From the cell containing the given text, extract its center point as [x, y] coordinate. 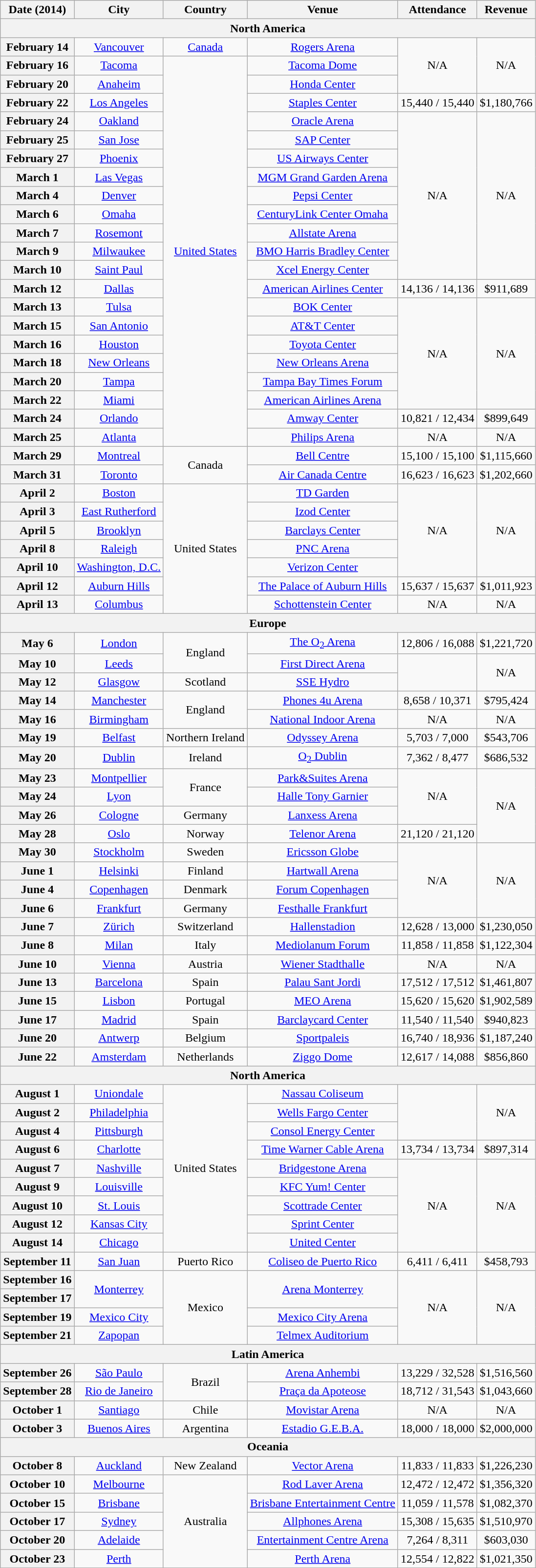
June 17 [37, 1020]
Rio de Janeiro [119, 1391]
East Rutherford [119, 511]
Dublin [119, 758]
Sprint Center [322, 1224]
August 4 [37, 1131]
SSE Hydro [322, 682]
MEO Arena [322, 1001]
Louisville [119, 1187]
12,554 / 12,822 [437, 1558]
Vienna [119, 963]
New Zealand [205, 1465]
18,000 / 18,000 [437, 1428]
Scottrade Center [322, 1205]
Izod Center [322, 511]
August 14 [37, 1242]
Oslo [119, 834]
Montpellier [119, 778]
Omaha [119, 214]
Philips Arena [322, 437]
Columbus [119, 605]
Oceania [268, 1447]
$1,516,560 [506, 1373]
Scotland [205, 682]
March 25 [37, 437]
March 24 [37, 418]
Sydney [119, 1521]
October 15 [37, 1503]
Amsterdam [119, 1057]
August 10 [37, 1205]
O2 Dublin [322, 758]
March 12 [37, 289]
Sweden [205, 852]
Norway [205, 834]
First Direct Arena [322, 663]
Rogers Arena [322, 47]
Rosemont [119, 233]
New Orleans [119, 363]
Argentina [205, 1428]
Switzerland [205, 926]
15,440 / 15,440 [437, 103]
Consol Energy Center [322, 1131]
Oakland [119, 121]
October 8 [37, 1465]
$899,649 [506, 418]
Honda Center [322, 84]
Brisbane [119, 1503]
Rod Laver Arena [322, 1484]
Barcelona [119, 983]
Barclaycard Center [322, 1020]
Charlotte [119, 1150]
Santiago [119, 1410]
CenturyLink Center Omaha [322, 214]
June 10 [37, 963]
PNC Arena [322, 549]
Tampa [119, 381]
13,734 / 13,734 [437, 1150]
Allstate Arena [322, 233]
Nashville [119, 1168]
April 3 [37, 511]
Philadelphia [119, 1112]
Montreal [119, 456]
San Jose [119, 140]
Barclays Center [322, 530]
September 21 [37, 1336]
City [119, 10]
Anaheim [119, 84]
Verizon Center [322, 567]
Movistar Arena [322, 1410]
March 16 [37, 344]
Birmingham [119, 719]
June 8 [37, 945]
Nassau Coliseum [322, 1094]
April 8 [37, 549]
11,833 / 11,833 [437, 1465]
March 13 [37, 307]
Toyota Center [322, 344]
MGM Grand Garden Arena [322, 177]
$1,461,807 [506, 983]
September 17 [37, 1298]
Orlando [119, 418]
Denver [119, 195]
16,740 / 18,936 [437, 1038]
Xcel Energy Center [322, 270]
$1,043,660 [506, 1391]
May 19 [37, 737]
Tacoma Dome [322, 65]
Monterrey [119, 1289]
Tacoma [119, 65]
February 14 [37, 47]
Oracle Arena [322, 121]
Arena Anhembi [322, 1373]
Telenor Arena [322, 834]
August 1 [37, 1094]
Perth Arena [322, 1558]
June 4 [37, 889]
15,620 / 15,620 [437, 1001]
Leeds [119, 663]
March 20 [37, 381]
Copenhagen [119, 889]
Brazil [205, 1382]
Washington, D.C. [119, 567]
15,308 / 15,635 [437, 1521]
$1,221,720 [506, 643]
France [205, 787]
Date (2014) [37, 10]
12,617 / 14,088 [437, 1057]
Milwaukee [119, 251]
May 28 [37, 834]
Wells Fargo Center [322, 1112]
$1,187,240 [506, 1038]
TD Garden [322, 493]
March 29 [37, 456]
12,628 / 13,000 [437, 926]
$1,230,050 [506, 926]
Allphones Arena [322, 1521]
February 20 [37, 84]
18,712 / 31,543 [437, 1391]
12,806 / 16,088 [437, 643]
Phones 4u Arena [322, 700]
Italy [205, 945]
Wiener Stadthalle [322, 963]
Amway Center [322, 418]
Denmark [205, 889]
Toronto [119, 474]
$2,000,000 [506, 1428]
$1,082,370 [506, 1503]
Staples Center [322, 103]
March 22 [37, 400]
Belgium [205, 1038]
August 7 [37, 1168]
August 12 [37, 1224]
Praça da Apoteose [322, 1391]
Bell Centre [322, 456]
August 9 [37, 1187]
$795,424 [506, 700]
St. Louis [119, 1205]
Schottenstein Center [322, 605]
March 31 [37, 474]
March 15 [37, 326]
September 28 [37, 1391]
June 1 [37, 871]
London [119, 643]
September 19 [37, 1317]
Mexico [205, 1308]
Mexico City Arena [322, 1317]
$543,706 [506, 737]
Halle Tony Garnier [322, 796]
11,858 / 11,858 [437, 945]
15,637 / 15,637 [437, 586]
Pepsi Center [322, 195]
$1,356,320 [506, 1484]
Brooklyn [119, 530]
Tampa Bay Times Forum [322, 381]
Austria [205, 963]
March 6 [37, 214]
11,059 / 11,578 [437, 1503]
6,411 / 6,411 [437, 1261]
17,512 / 17,512 [437, 983]
Kansas City [119, 1224]
April 13 [37, 605]
15,100 / 15,100 [437, 456]
Portugal [205, 1001]
Buenos Aires [119, 1428]
May 24 [37, 796]
Saint Paul [119, 270]
$897,314 [506, 1150]
SAP Center [322, 140]
Attendance [437, 10]
Madrid [119, 1020]
May 16 [37, 719]
San Antonio [119, 326]
Glasgow [119, 682]
Sportpaleis [322, 1038]
June 6 [37, 908]
$1,011,923 [506, 586]
February 27 [37, 158]
February 22 [37, 103]
Dallas [119, 289]
US Airways Center [322, 158]
Boston [119, 493]
United Center [322, 1242]
Las Vegas [119, 177]
June 20 [37, 1038]
March 1 [37, 177]
Forum Copenhagen [322, 889]
Coliseo de Puerto Rico [322, 1261]
March 18 [37, 363]
KFC Yum! Center [322, 1187]
June 15 [37, 1001]
Chile [205, 1410]
Phoenix [119, 158]
August 2 [37, 1112]
AT&T Center [322, 326]
The O2 Arena [322, 643]
21,120 / 21,120 [437, 834]
12,472 / 12,472 [437, 1484]
Chicago [119, 1242]
Zürich [119, 926]
June 13 [37, 983]
Milan [119, 945]
$940,823 [506, 1020]
October 10 [37, 1484]
February 25 [37, 140]
$1,226,230 [506, 1465]
10,821 / 12,434 [437, 418]
Adelaide [119, 1540]
Time Warner Cable Arena [322, 1150]
October 17 [37, 1521]
May 14 [37, 700]
April 5 [37, 530]
March 7 [37, 233]
American Airlines Center [322, 289]
May 20 [37, 758]
Stockholm [119, 852]
7,362 / 8,477 [437, 758]
Europe [268, 623]
BMO Harris Bradley Center [322, 251]
April 10 [37, 567]
March 4 [37, 195]
February 24 [37, 121]
16,623 / 16,623 [437, 474]
The Palace of Auburn Hills [322, 586]
Odyssey Arena [322, 737]
Telmex Auditorium [322, 1336]
Ireland [205, 758]
Festhalle Frankfurt [322, 908]
February 16 [37, 65]
October 23 [37, 1558]
Belfast [119, 737]
Mediolanum Forum [322, 945]
May 23 [37, 778]
Country [205, 10]
New Orleans Arena [322, 363]
Palau Sant Jordi [322, 983]
April 12 [37, 586]
September 26 [37, 1373]
June 22 [37, 1057]
March 10 [37, 270]
5,703 / 7,000 [437, 737]
Manchester [119, 700]
BOK Center [322, 307]
Auburn Hills [119, 586]
May 6 [37, 643]
Helsinki [119, 871]
$1,122,304 [506, 945]
Melbourne [119, 1484]
Lanxess Arena [322, 815]
Zapopan [119, 1336]
September 16 [37, 1280]
São Paulo [119, 1373]
April 2 [37, 493]
Atlanta [119, 437]
Brisbane Entertainment Centre [322, 1503]
Frankfurt [119, 908]
Revenue [506, 10]
September 11 [37, 1261]
October 20 [37, 1540]
Entertainment Centre Arena [322, 1540]
$458,793 [506, 1261]
$1,115,660 [506, 456]
San Juan [119, 1261]
Air Canada Centre [322, 474]
Perth [119, 1558]
Tulsa [119, 307]
Park&Suites Arena [322, 778]
May 10 [37, 663]
14,136 / 14,136 [437, 289]
Los Angeles [119, 103]
August 6 [37, 1150]
Lisbon [119, 1001]
Bridgestone Arena [322, 1168]
Mexico City [119, 1317]
13,229 / 32,528 [437, 1373]
March 9 [37, 251]
Latin America [268, 1354]
7,264 / 8,311 [437, 1540]
$1,902,589 [506, 1001]
Venue [322, 10]
October 3 [37, 1428]
October 1 [37, 1410]
May 30 [37, 852]
Ericsson Globe [322, 852]
Hartwall Arena [322, 871]
11,540 / 11,540 [437, 1020]
Finland [205, 871]
Hallenstadion [322, 926]
Miami [119, 400]
June 7 [37, 926]
Ziggo Dome [322, 1057]
Raleigh [119, 549]
Uniondale [119, 1094]
Northern Ireland [205, 737]
Auckland [119, 1465]
$1,021,350 [506, 1558]
Vector Arena [322, 1465]
$603,030 [506, 1540]
$1,510,970 [506, 1521]
National Indoor Arena [322, 719]
Puerto Rico [205, 1261]
$911,689 [506, 289]
Netherlands [205, 1057]
Cologne [119, 815]
Estadio G.E.B.A. [322, 1428]
Australia [205, 1521]
Arena Monterrey [322, 1289]
8,658 / 10,371 [437, 700]
American Airlines Arena [322, 400]
Lyon [119, 796]
$1,180,766 [506, 103]
$856,860 [506, 1057]
$686,532 [506, 758]
Houston [119, 344]
Pittsburgh [119, 1131]
$1,202,660 [506, 474]
May 26 [37, 815]
Vancouver [119, 47]
May 12 [37, 682]
Antwerp [119, 1038]
